Locate the cell with the specified text and output its [x, y] center coordinate. 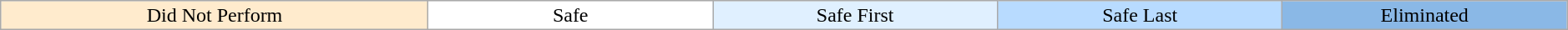
Eliminated [1424, 15]
Safe Last [1141, 15]
Safe First [855, 15]
Safe [571, 15]
Did Not Perform [215, 15]
